Return the [x, y] coordinate for the center point of the cell that contains the specified text.  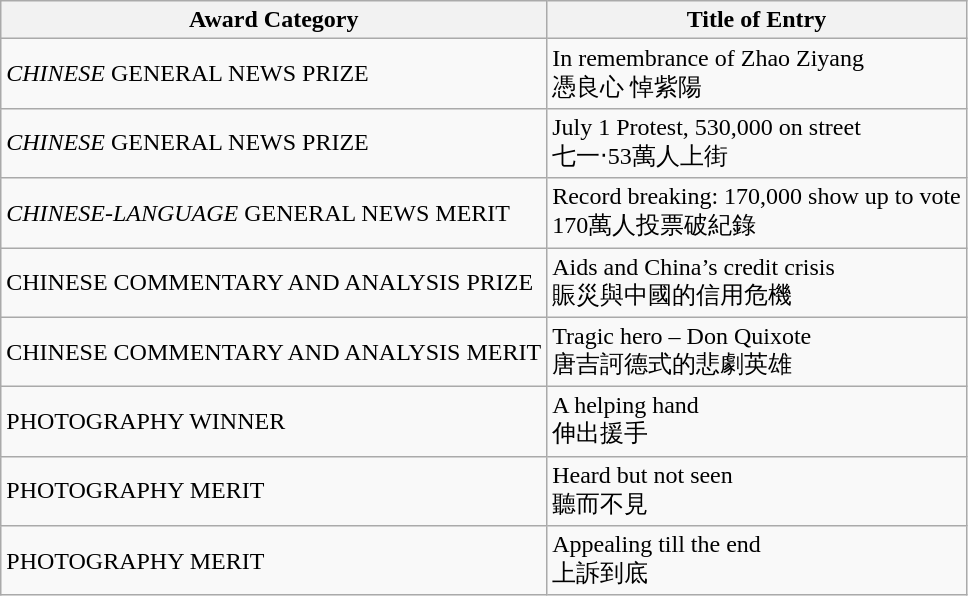
July 1 Protest, 530,000 on street七一‧53萬人上街 [757, 143]
CHINESE COMMENTARY AND ANALYSIS PRIZE [274, 283]
Aids and China’s credit crisis賑災與中國的信用危機 [757, 283]
CHINESE COMMENTARY AND ANALYSIS MERIT [274, 352]
Heard but not seen聽而不見 [757, 491]
In remembrance of Zhao Ziyang憑良心 悼紫陽 [757, 74]
Title of Entry [757, 20]
Appealing till the end上訴到底 [757, 561]
A helping hand伸出援手 [757, 422]
Tragic hero – Don Quixote唐吉訶德式的悲劇英雄 [757, 352]
Record breaking: 170,000 show up to vote170萬人投票破紀錄 [757, 213]
CHINESE-LANGUAGE GENERAL NEWS MERIT [274, 213]
PHOTOGRAPHY WINNER [274, 422]
Award Category [274, 20]
